Detect which cell encompasses the target text, then output its [X, Y] center coordinate. 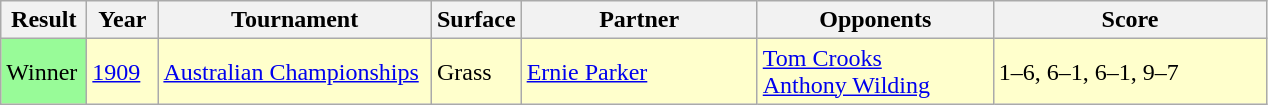
Tom Crooks Anthony Wilding [875, 72]
Surface [476, 20]
Score [1130, 20]
Partner [639, 20]
Winner [44, 72]
Australian Championships [295, 72]
Ernie Parker [639, 72]
Year [122, 20]
Result [44, 20]
Grass [476, 72]
1909 [122, 72]
1–6, 6–1, 6–1, 9–7 [1130, 72]
Opponents [875, 20]
Tournament [295, 20]
